Extract the (X, Y) coordinate from the center of the cell holding the provided text.  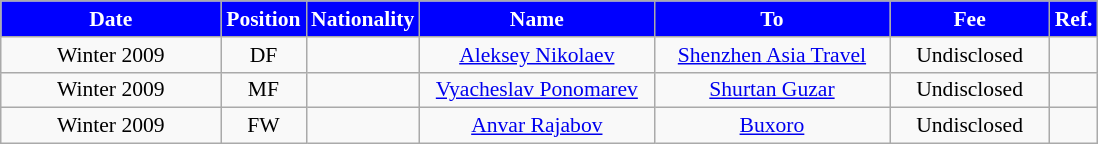
MF (264, 90)
Aleksey Nikolaev (536, 55)
Name (536, 19)
Position (264, 19)
Shurtan Guzar (772, 90)
Anvar Rajabov (536, 126)
Date (111, 19)
Vyacheslav Ponomarev (536, 90)
DF (264, 55)
To (772, 19)
Shenzhen Asia Travel (772, 55)
Ref. (1074, 19)
Fee (970, 19)
Buxoro (772, 126)
FW (264, 126)
Nationality (362, 19)
